Identify which cell holds the provided text, then report its [x, y] central coordinate. 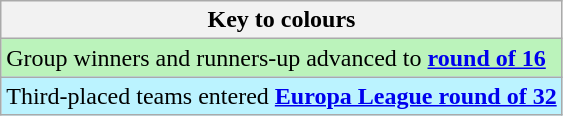
Group winners and runners-up advanced to round of 16 [282, 58]
Third-placed teams entered Europa League round of 32 [282, 96]
Key to colours [282, 20]
